Scan for the cell matching the given text and deliver its [x, y] coordinate at center. 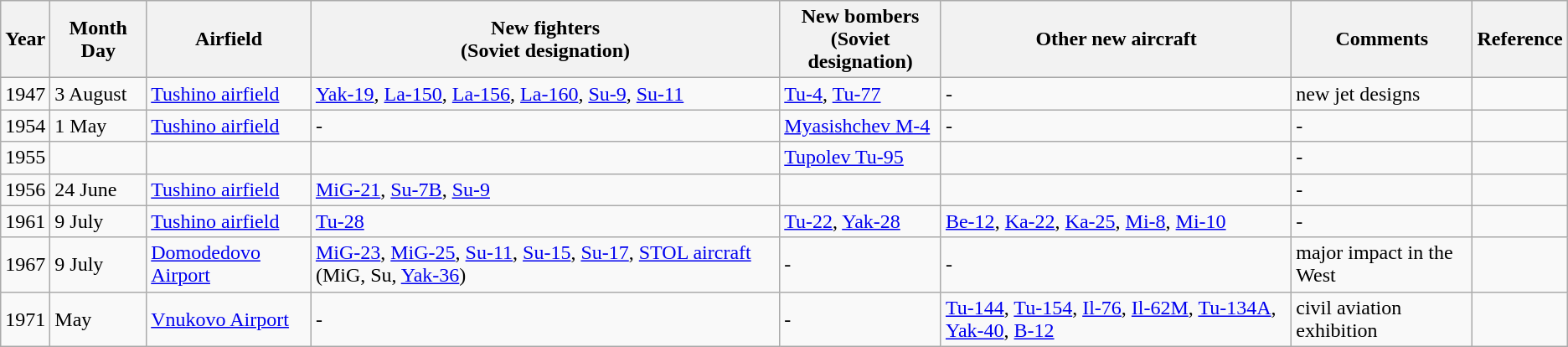
Other new aircraft [1116, 39]
May [99, 319]
Yak-19, La-150, La-156, La-160, Su-9, Su-11 [544, 94]
3 August [99, 94]
Tu-4, Tu-77 [861, 94]
Myasishchev M-4 [861, 126]
1955 [25, 158]
1961 [25, 221]
major impact in the West [1382, 265]
Domodedovo Airport [230, 265]
Vnukovo Airport [230, 319]
Be-12, Ka-22, Ka-25, Mi-8, Mi-10 [1116, 221]
Tupolev Tu-95 [861, 158]
1954 [25, 126]
1967 [25, 265]
Tu-28 [544, 221]
Comments [1382, 39]
1971 [25, 319]
Reference [1519, 39]
civil aviation exhibition [1382, 319]
Year [25, 39]
New bombers(Soviet designation) [861, 39]
New fighters(Soviet designation) [544, 39]
Month Day [99, 39]
MiG-23, MiG-25, Su-11, Su-15, Su-17, STOL aircraft (MiG, Su, Yak-36) [544, 265]
MiG-21, Su-7B, Su-9 [544, 189]
1956 [25, 189]
Airfield [230, 39]
24 June [99, 189]
1947 [25, 94]
Tu-144, Tu-154, Il-76, Il-62M, Tu-134A, Yak-40, B-12 [1116, 319]
Tu-22, Yak-28 [861, 221]
1 May [99, 126]
new jet designs [1382, 94]
